Output the [X, Y] coordinate of the center of the cell containing the given text.  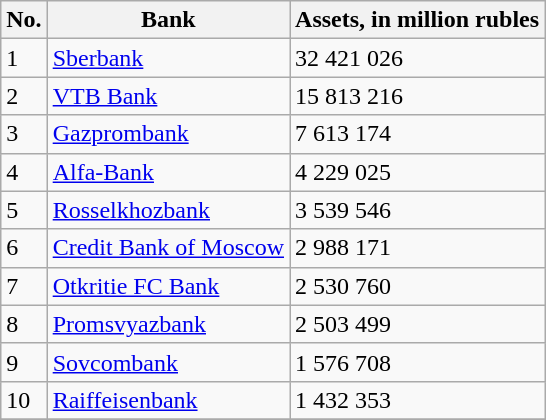
4 [24, 172]
Sovcombank [168, 362]
6 [24, 248]
Credit Bank of Moscow [168, 248]
Raiffeisenbank [168, 400]
VTB Bank [168, 96]
10 [24, 400]
Assets, in million rubles [418, 20]
Bank [168, 20]
2 [24, 96]
32 421 026 [418, 58]
9 [24, 362]
Promsvyazbank [168, 324]
8 [24, 324]
Alfa-Bank [168, 172]
2 530 760 [418, 286]
4 229 025 [418, 172]
No. [24, 20]
2 988 171 [418, 248]
2 503 499 [418, 324]
Otkritie FC Bank [168, 286]
1 [24, 58]
Gazprombank [168, 134]
5 [24, 210]
1 432 353 [418, 400]
15 813 216 [418, 96]
3 539 546 [418, 210]
7 613 174 [418, 134]
3 [24, 134]
Sberbank [168, 58]
7 [24, 286]
Rosselkhozbank [168, 210]
1 576 708 [418, 362]
